Provide the [X, Y] coordinate of the cell's center where the given text is located.  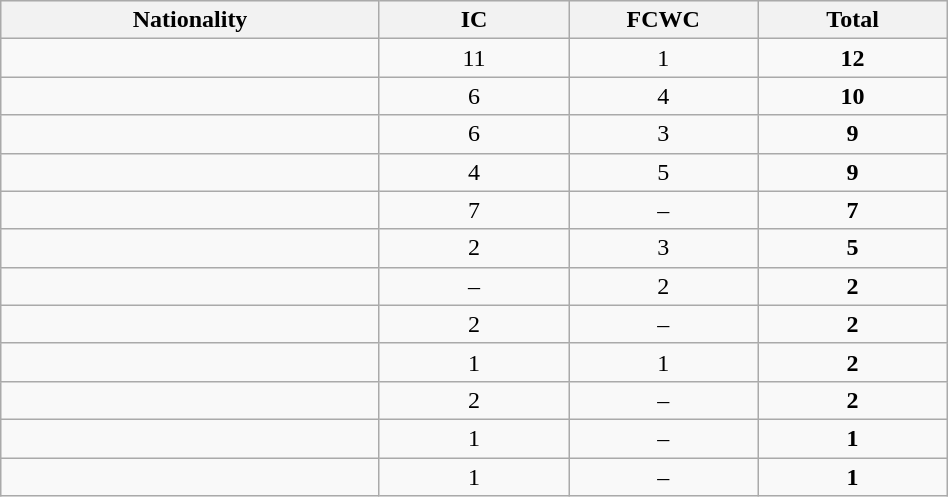
10 [852, 96]
12 [852, 58]
Total [852, 20]
11 [474, 58]
Nationality [190, 20]
IC [474, 20]
FCWC [664, 20]
